Pinpoint the cell where the given text exists, returning its [x, y] midpoint coordinate. 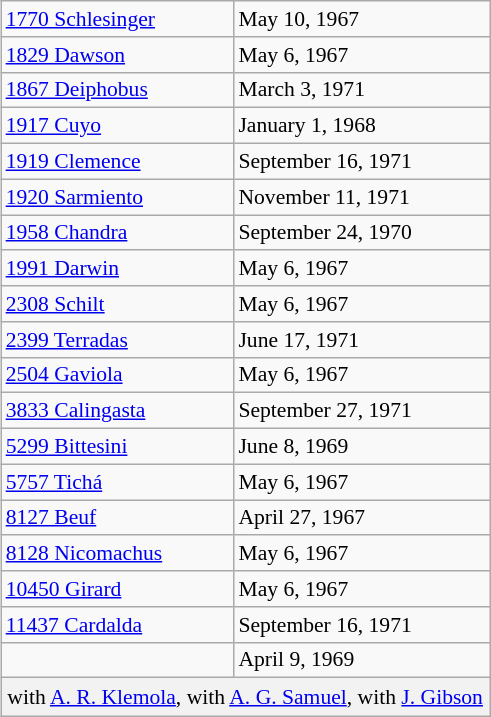
2504 Gaviola [118, 375]
8127 Beuf [118, 518]
March 3, 1971 [361, 90]
8128 Nicomachus [118, 553]
November 11, 1971 [361, 197]
2308 Schilt [118, 304]
January 1, 1968 [361, 126]
June 8, 1969 [361, 446]
September 24, 1970 [361, 232]
2399 Terradas [118, 339]
September 27, 1971 [361, 411]
June 17, 1971 [361, 339]
1920 Sarmiento [118, 197]
May 10, 1967 [361, 19]
10450 Girard [118, 589]
1867 Deiphobus [118, 90]
3833 Calingasta [118, 411]
1919 Clemence [118, 161]
1958 Chandra [118, 232]
1829 Dawson [118, 54]
5757 Tichá [118, 482]
1770 Schlesinger [118, 19]
1917 Cuyo [118, 126]
11437 Cardalda [118, 624]
1991 Darwin [118, 268]
with A. R. Klemola, with A. G. Samuel, with J. Gibson [246, 698]
5299 Bittesini [118, 446]
April 9, 1969 [361, 660]
April 27, 1967 [361, 518]
